Find where the given text appears and provide that cell's center as [x, y] coordinate. 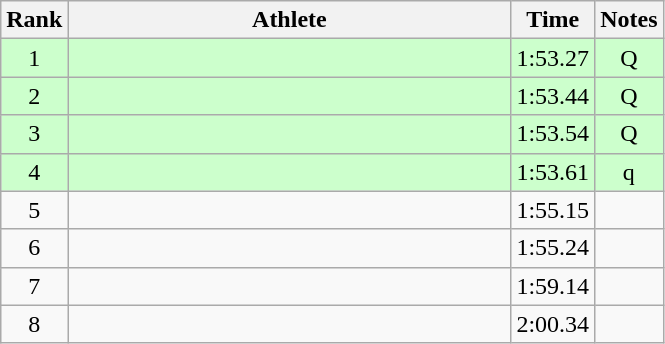
Athlete [290, 20]
6 [34, 248]
2 [34, 96]
8 [34, 324]
Time [553, 20]
Rank [34, 20]
3 [34, 134]
Notes [629, 20]
2:00.34 [553, 324]
5 [34, 210]
1:53.44 [553, 96]
1:55.24 [553, 248]
1 [34, 58]
1:55.15 [553, 210]
1:53.61 [553, 172]
4 [34, 172]
1:53.54 [553, 134]
q [629, 172]
1:59.14 [553, 286]
7 [34, 286]
1:53.27 [553, 58]
